From the cell containing the given text, extract its center point as [x, y] coordinate. 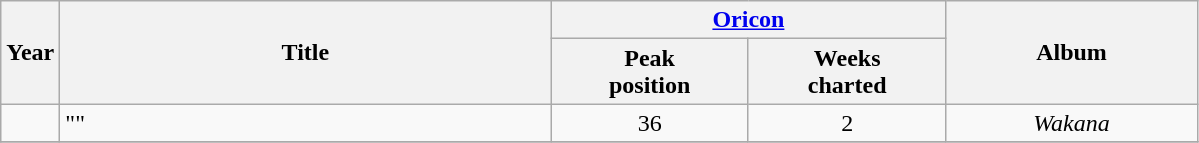
2 [847, 123]
Title [306, 52]
Peakposition [650, 72]
"" [306, 123]
Year [30, 52]
Wakana [1072, 123]
Oricon [748, 20]
Weeks charted [847, 72]
Album [1072, 52]
36 [650, 123]
